Scan for the cell matching the given text and deliver its [x, y] coordinate at center. 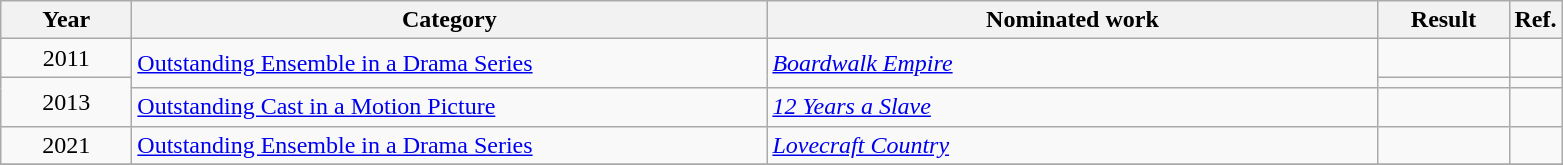
Nominated work [1072, 20]
Boardwalk Empire [1072, 64]
2021 [66, 145]
Result [1444, 20]
12 Years a Slave [1072, 107]
2011 [66, 58]
Outstanding Cast in a Motion Picture [450, 107]
2013 [66, 102]
Lovecraft Country [1072, 145]
Category [450, 20]
Year [66, 20]
Ref. [1536, 20]
